Capture the cell that displays the provided text and extract its [X, Y] central coordinate. 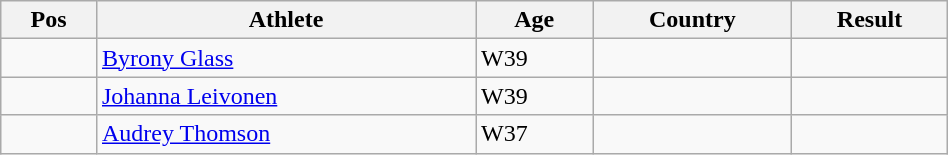
Audrey Thomson [286, 134]
Country [692, 20]
Result [870, 20]
Athlete [286, 20]
Pos [49, 20]
Byrony Glass [286, 58]
Johanna Leivonen [286, 96]
Age [534, 20]
W37 [534, 134]
